Search for the cell housing the specified text and yield its (X, Y) center coordinate. 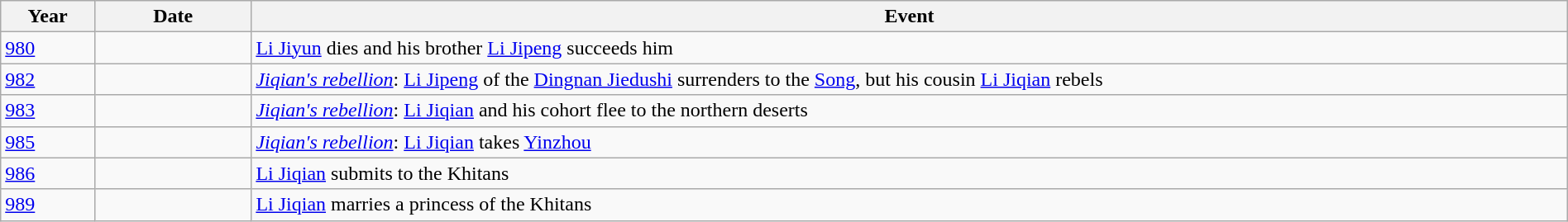
Li Jiqian submits to the Khitans (910, 173)
Li Jiyun dies and his brother Li Jipeng succeeds him (910, 48)
Year (48, 17)
Li Jiqian marries a princess of the Khitans (910, 205)
983 (48, 111)
989 (48, 205)
982 (48, 79)
Event (910, 17)
Date (172, 17)
Jiqian's rebellion: Li Jiqian and his cohort flee to the northern deserts (910, 111)
Jiqian's rebellion: Li Jiqian takes Yinzhou (910, 142)
980 (48, 48)
Jiqian's rebellion: Li Jipeng of the Dingnan Jiedushi surrenders to the Song, but his cousin Li Jiqian rebels (910, 79)
985 (48, 142)
986 (48, 173)
